Pinpoint the cell where the given text exists, returning its (x, y) midpoint coordinate. 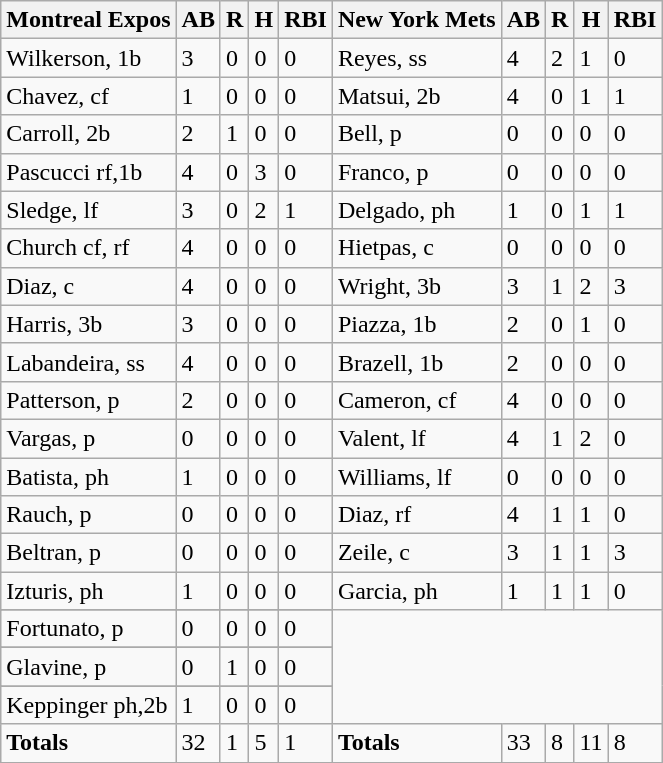
Valent, lf (416, 438)
Piazza, 1b (416, 324)
Williams, lf (416, 477)
Harris, 3b (88, 324)
Fortunato, p (88, 629)
Keppinger ph,2b (88, 705)
Rauch, p (88, 515)
Sledge, lf (88, 210)
Chavez, cf (88, 96)
Franco, p (416, 172)
11 (591, 743)
Diaz, c (88, 286)
Delgado, ph (416, 210)
Batista, ph (88, 477)
Diaz, rf (416, 515)
Cameron, cf (416, 400)
Montreal Expos (88, 20)
Glavine, p (88, 667)
5 (264, 743)
33 (523, 743)
Reyes, ss (416, 58)
Izturis, ph (88, 591)
Matsui, 2b (416, 96)
New York Mets (416, 20)
Wright, 3b (416, 286)
Bell, p (416, 134)
Garcia, ph (416, 591)
Labandeira, ss (88, 362)
Wilkerson, 1b (88, 58)
Brazell, 1b (416, 362)
Vargas, p (88, 438)
Beltran, p (88, 553)
Zeile, c (416, 553)
Church cf, rf (88, 248)
Hietpas, c (416, 248)
Pascucci rf,1b (88, 172)
Patterson, p (88, 400)
Carroll, 2b (88, 134)
32 (198, 743)
